Output the [X, Y] coordinate of the center of the cell containing the given text.  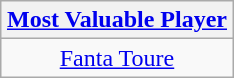
Fanta Toure [116, 58]
Most Valuable Player [116, 20]
